Capture the cell that displays the provided text and extract its (X, Y) central coordinate. 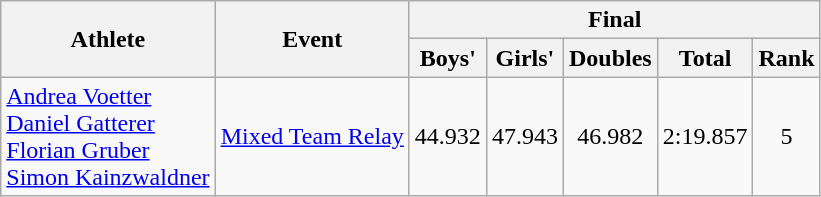
Girls' (524, 58)
Andrea VoetterDaniel GattererFlorian GruberSimon Kainzwaldner (108, 136)
Doubles (610, 58)
Rank (786, 58)
46.982 (610, 136)
47.943 (524, 136)
Mixed Team Relay (312, 136)
2:19.857 (705, 136)
Boys' (448, 58)
Final (614, 20)
5 (786, 136)
44.932 (448, 136)
Event (312, 39)
Total (705, 58)
Athlete (108, 39)
